Identify which cell holds the provided text, then report its [X, Y] central coordinate. 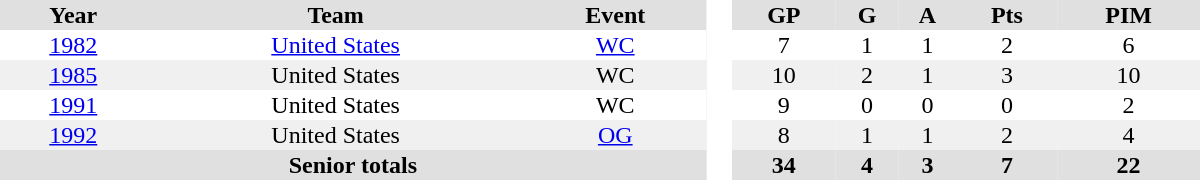
34 [784, 165]
1985 [74, 75]
9 [784, 105]
PIM [1128, 15]
8 [784, 135]
1982 [74, 45]
Team [336, 15]
OG [616, 135]
1991 [74, 105]
Senior totals [353, 165]
Year [74, 15]
Pts [1008, 15]
22 [1128, 165]
A [927, 15]
Event [616, 15]
1992 [74, 135]
GP [784, 15]
6 [1128, 45]
G [867, 15]
